Determine the (X, Y) coordinate at the center of the cell enclosing the given text.  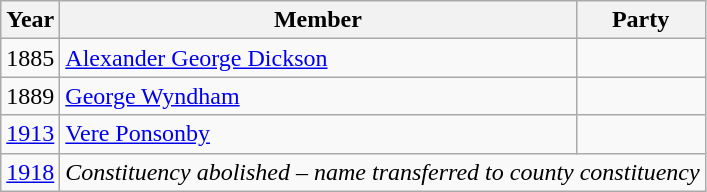
1918 (30, 172)
George Wyndham (318, 96)
Year (30, 20)
Party (640, 20)
Constituency abolished – name transferred to county constituency (382, 172)
1889 (30, 96)
Member (318, 20)
Alexander George Dickson (318, 58)
1913 (30, 134)
Vere Ponsonby (318, 134)
1885 (30, 58)
